Determine the (x, y) coordinate at the center of the cell enclosing the given text.  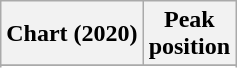
Peakposition (189, 34)
Chart (2020) (72, 34)
